Identify which cell holds the provided text, then report its (X, Y) central coordinate. 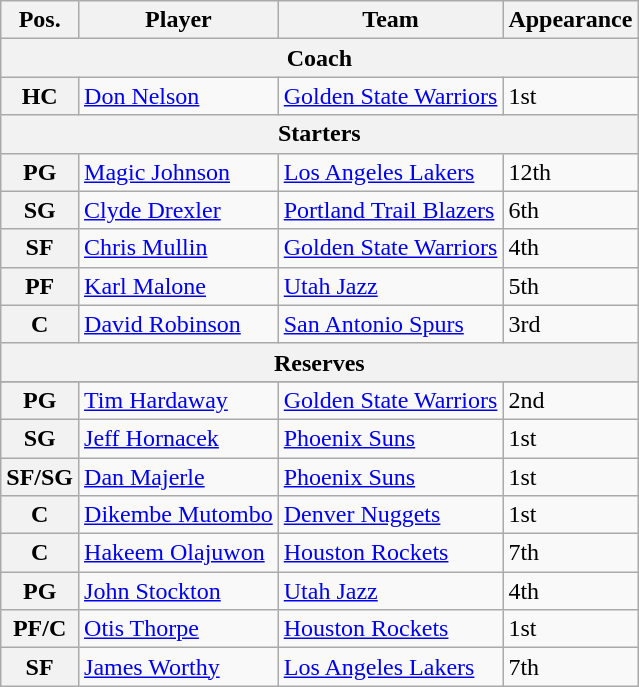
San Antonio Spurs (390, 324)
Denver Nuggets (390, 515)
Pos. (40, 20)
SF/SG (40, 477)
Dan Majerle (179, 477)
Chris Mullin (179, 248)
Magic Johnson (179, 172)
Appearance (570, 20)
Dikembe Mutombo (179, 515)
12th (570, 172)
Clyde Drexler (179, 210)
6th (570, 210)
2nd (570, 400)
3rd (570, 324)
Otis Thorpe (179, 629)
Portland Trail Blazers (390, 210)
Starters (320, 134)
John Stockton (179, 591)
James Worthy (179, 667)
Karl Malone (179, 286)
Hakeem Olajuwon (179, 553)
PF/C (40, 629)
Reserves (320, 362)
Coach (320, 58)
HC (40, 96)
Jeff Hornacek (179, 438)
Tim Hardaway (179, 400)
David Robinson (179, 324)
Don Nelson (179, 96)
Player (179, 20)
PF (40, 286)
Team (390, 20)
5th (570, 286)
